Identify which cell holds the provided text, then report its (X, Y) central coordinate. 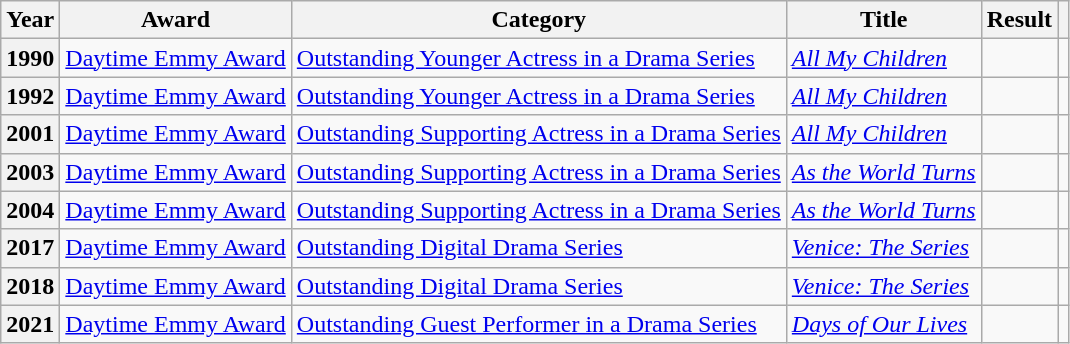
2001 (30, 134)
2003 (30, 172)
Title (884, 20)
2018 (30, 286)
1990 (30, 58)
2004 (30, 210)
Result (1019, 20)
Category (538, 20)
Year (30, 20)
2017 (30, 248)
2021 (30, 324)
Days of Our Lives (884, 324)
1992 (30, 96)
Outstanding Guest Performer in a Drama Series (538, 324)
Award (176, 20)
